Search for the cell housing the specified text and yield its (x, y) center coordinate. 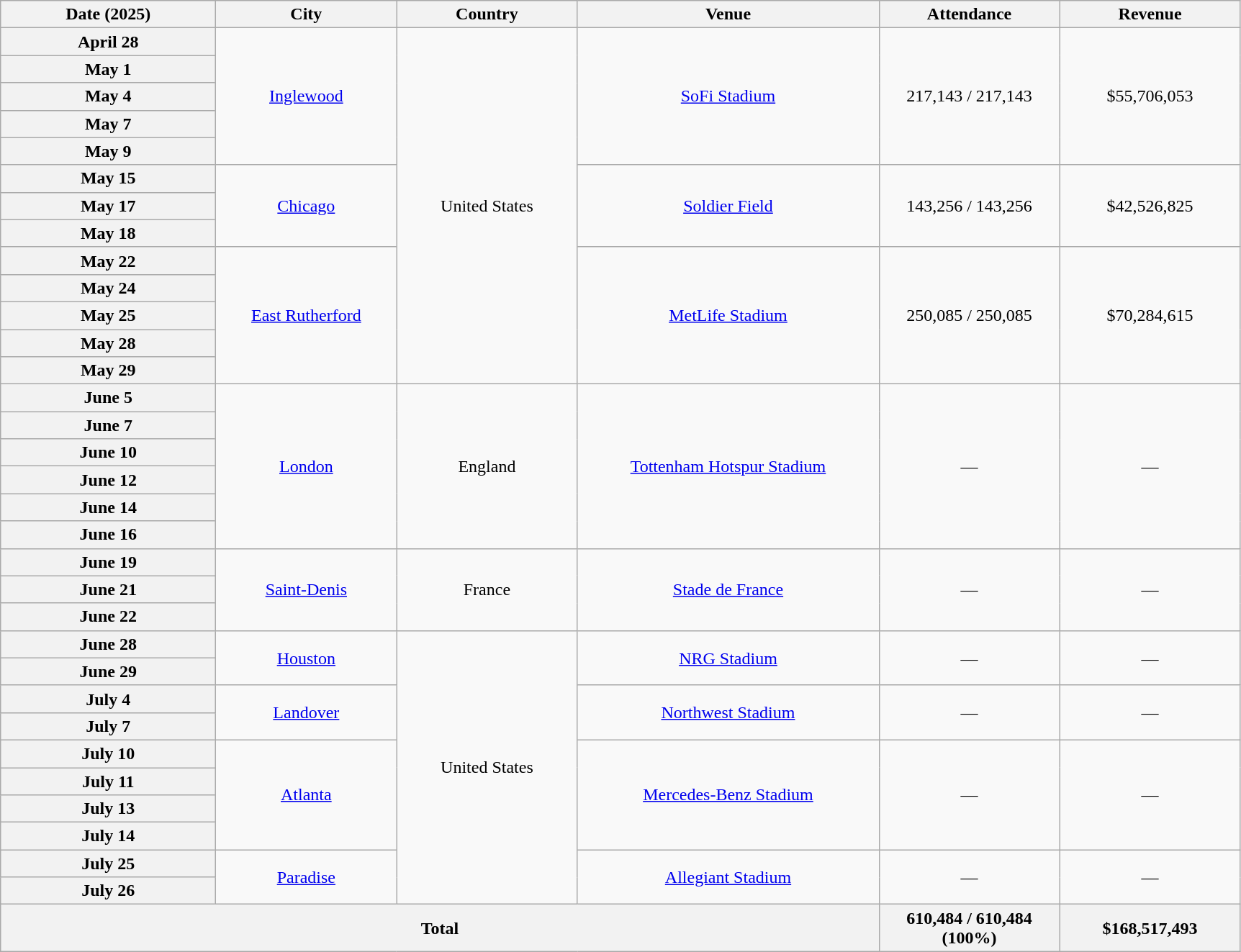
Attendance (969, 14)
City (307, 14)
July 10 (108, 753)
July 14 (108, 836)
July 25 (108, 863)
Allegiant Stadium (728, 877)
June 29 (108, 671)
217,143 / 217,143 (969, 96)
June 19 (108, 562)
July 13 (108, 809)
June 28 (108, 644)
June 5 (108, 398)
$42,526,825 (1150, 206)
$168,517,493 (1150, 928)
Mercedes-Benz Stadium (728, 794)
East Rutherford (307, 315)
July 4 (108, 699)
SoFi Stadium (728, 96)
May 7 (108, 124)
May 28 (108, 343)
May 24 (108, 288)
June 10 (108, 453)
June 21 (108, 589)
Soldier Field (728, 206)
250,085 / 250,085 (969, 315)
May 18 (108, 233)
Northwest Stadium (728, 712)
Stade de France (728, 589)
143,256 / 143,256 (969, 206)
Venue (728, 14)
Total (440, 928)
England (487, 466)
Inglewood (307, 96)
Paradise (307, 877)
May 25 (108, 315)
June 22 (108, 617)
MetLife Stadium (728, 315)
Saint-Denis (307, 589)
NRG Stadium (728, 658)
May 29 (108, 371)
Tottenham Hotspur Stadium (728, 466)
May 1 (108, 69)
Atlanta (307, 794)
June 7 (108, 425)
April 28 (108, 42)
May 4 (108, 96)
Landover (307, 712)
London (307, 466)
Country (487, 14)
May 15 (108, 178)
May 17 (108, 206)
610,484 / 610,484 (100%) (969, 928)
Revenue (1150, 14)
$70,284,615 (1150, 315)
June 14 (108, 507)
July 7 (108, 726)
May 22 (108, 260)
France (487, 589)
July 11 (108, 781)
June 16 (108, 535)
Date (2025) (108, 14)
June 12 (108, 480)
Chicago (307, 206)
July 26 (108, 891)
Houston (307, 658)
$55,706,053 (1150, 96)
May 9 (108, 151)
